Determine the [X, Y] coordinate at the center of the cell enclosing the given text.  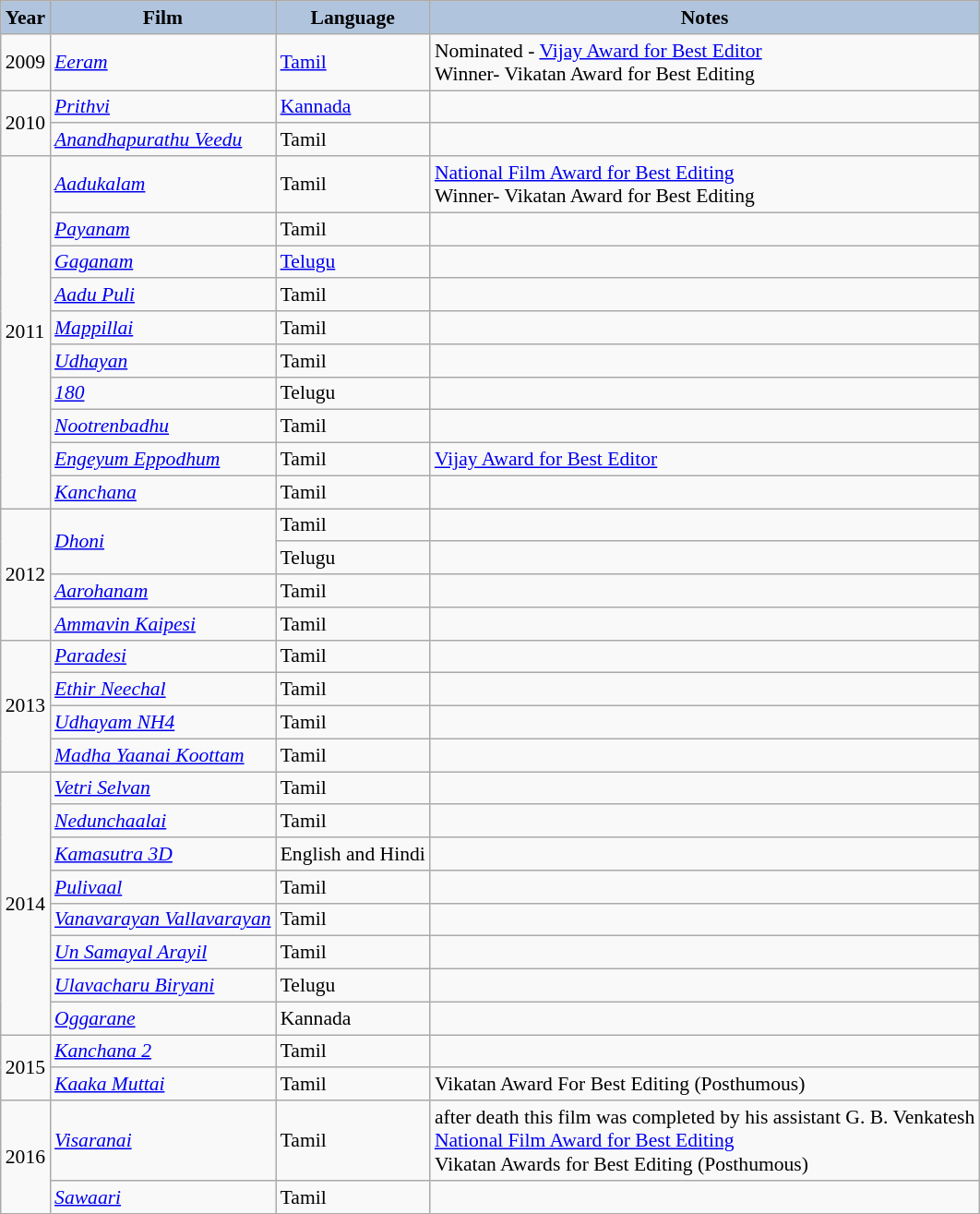
National Film Award for Best EditingWinner- Vikatan Award for Best Editing [705, 185]
Gaganam [162, 262]
Aarohanam [162, 591]
Pulivaal [162, 887]
Paradesi [162, 656]
2011 [26, 332]
Vanavarayan Vallavarayan [162, 920]
Un Samayal Arayil [162, 953]
Udhayan [162, 361]
Visaranai [162, 1141]
Kanchana [162, 492]
Ulavacharu Biryani [162, 986]
2010 [26, 124]
Year [26, 18]
Nominated - Vijay Award for Best EditorWinner- Vikatan Award for Best Editing [705, 63]
Payanam [162, 229]
Nedunchaalai [162, 822]
Eeram [162, 63]
Kaaka Muttai [162, 1085]
Vetri Selvan [162, 788]
Prithvi [162, 107]
Vijay Award for Best Editor [705, 460]
Aadu Puli [162, 295]
2014 [26, 903]
Oggarane [162, 1018]
Nootrenbadhu [162, 427]
2012 [26, 574]
Engeyum Eppodhum [162, 460]
Notes [705, 18]
2009 [26, 63]
Dhoni [162, 541]
Vikatan Award For Best Editing (Posthumous) [705, 1085]
Ammavin Kaipesi [162, 624]
Kamasutra 3D [162, 854]
2016 [26, 1157]
Sawaari [162, 1197]
2015 [26, 1067]
Aadukalam [162, 185]
Film [162, 18]
Madha Yaanai Koottam [162, 755]
180 [162, 393]
Kanchana 2 [162, 1052]
Language [353, 18]
2013 [26, 705]
Mappillai [162, 328]
Anandhapurathu Veedu [162, 140]
Udhayam NH4 [162, 723]
Ethir Neechal [162, 690]
after death this film was completed by his assistant G. B. VenkateshNational Film Award for Best EditingVikatan Awards for Best Editing (Posthumous) [705, 1141]
English and Hindi [353, 854]
